Detect which cell encompasses the target text, then output its [X, Y] center coordinate. 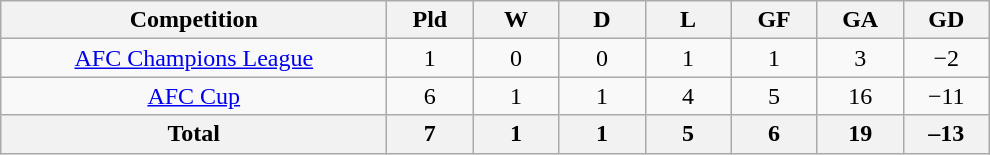
−11 [946, 96]
Total [194, 134]
Competition [194, 20]
19 [860, 134]
4 [688, 96]
AFC Cup [194, 96]
L [688, 20]
16 [860, 96]
3 [860, 58]
W [516, 20]
7 [430, 134]
Pld [430, 20]
GF [774, 20]
GA [860, 20]
–13 [946, 134]
−2 [946, 58]
GD [946, 20]
AFC Champions League [194, 58]
D [602, 20]
